Identify which cell holds the provided text, then report its (X, Y) central coordinate. 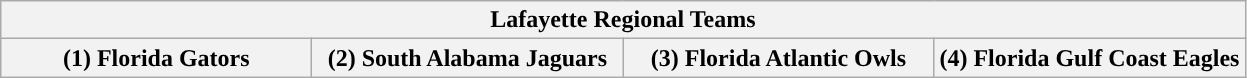
(3) Florida Atlantic Owls (778, 58)
(2) South Alabama Jaguars (468, 58)
(4) Florida Gulf Coast Eagles (1090, 58)
Lafayette Regional Teams (623, 20)
(1) Florida Gators (156, 58)
